Find where the given text appears and provide that cell's center as (X, Y) coordinate. 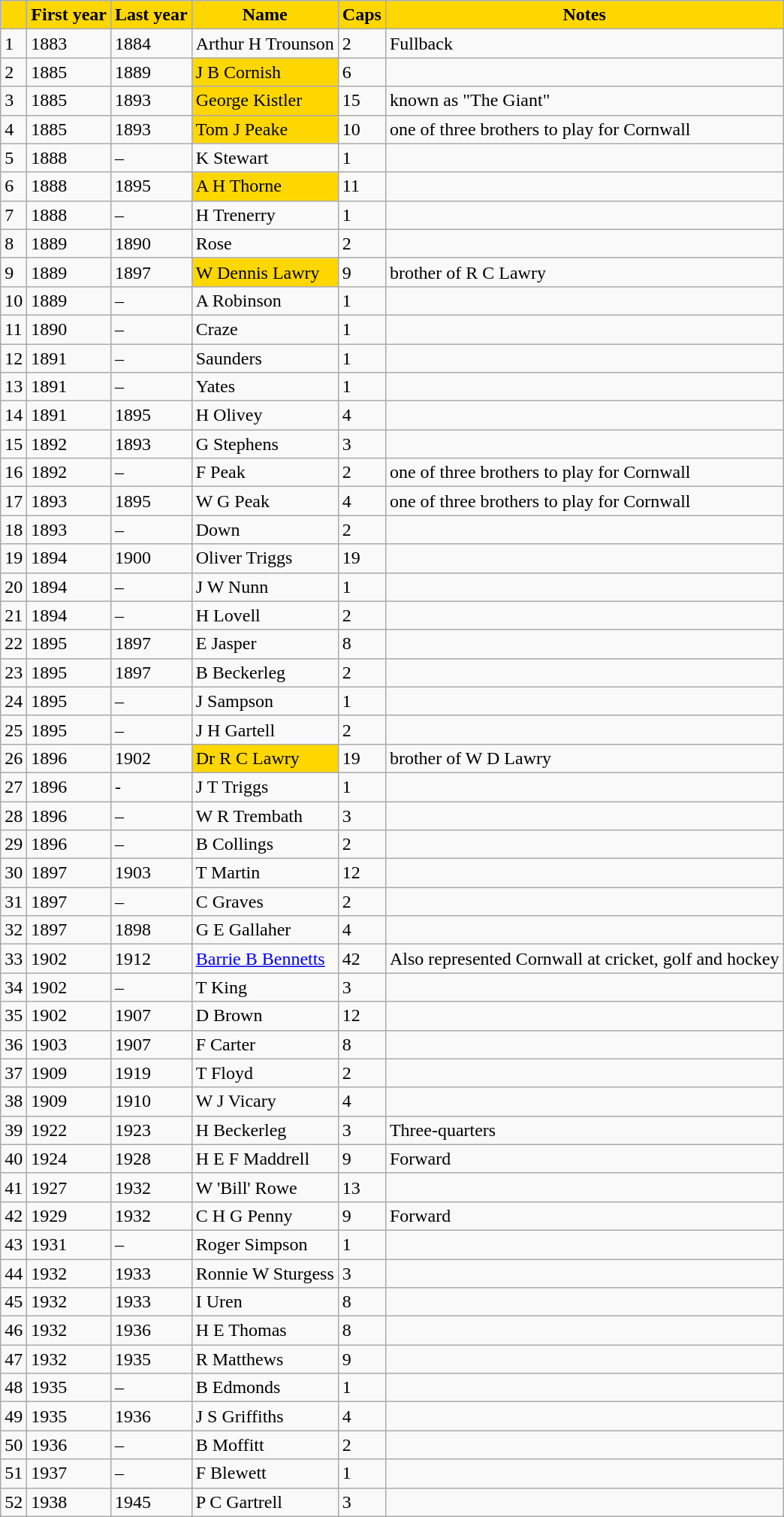
1884 (151, 44)
50 (14, 1445)
F Blewett (264, 1473)
J T Triggs (264, 787)
25 (14, 730)
48 (14, 1388)
27 (14, 787)
1937 (69, 1473)
F Peak (264, 473)
16 (14, 473)
- (151, 787)
Dr R C Lawry (264, 758)
52 (14, 1502)
1927 (69, 1187)
H Beckerleg (264, 1130)
Yates (264, 387)
Roger Simpson (264, 1244)
E Jasper (264, 644)
47 (14, 1359)
1900 (151, 558)
23 (14, 672)
Oliver Triggs (264, 558)
38 (14, 1101)
49 (14, 1416)
G E Gallaher (264, 930)
J Sampson (264, 701)
1922 (69, 1130)
28 (14, 815)
T King (264, 987)
1929 (69, 1216)
5 (14, 158)
G Stephens (264, 444)
brother of W D Lawry (584, 758)
W 'Bill' Rowe (264, 1187)
37 (14, 1073)
H E Thomas (264, 1331)
51 (14, 1473)
J S Griffiths (264, 1416)
D Brown (264, 1016)
39 (14, 1130)
46 (14, 1331)
A H Thorne (264, 186)
44 (14, 1274)
22 (14, 644)
Saunders (264, 358)
1924 (69, 1159)
George Kistler (264, 101)
18 (14, 530)
Craze (264, 329)
36 (14, 1044)
30 (14, 873)
29 (14, 845)
C Graves (264, 902)
Tom J Peake (264, 129)
Notes (584, 15)
Name (264, 15)
1883 (69, 44)
Three-quarters (584, 1130)
B Moffitt (264, 1445)
B Collings (264, 845)
T Floyd (264, 1073)
B Beckerleg (264, 672)
Down (264, 530)
Fullback (584, 44)
1919 (151, 1073)
Rose (264, 243)
26 (14, 758)
F Carter (264, 1044)
43 (14, 1244)
T Martin (264, 873)
1898 (151, 930)
Ronnie W Sturgess (264, 1274)
1912 (151, 959)
41 (14, 1187)
7 (14, 215)
Arthur H Trounson (264, 44)
1910 (151, 1101)
24 (14, 701)
W Dennis Lawry (264, 272)
Barrie B Bennetts (264, 959)
Last year (151, 15)
B Edmonds (264, 1388)
35 (14, 1016)
1945 (151, 1502)
14 (14, 416)
1938 (69, 1502)
1928 (151, 1159)
R Matthews (264, 1359)
32 (14, 930)
45 (14, 1302)
H E F Maddrell (264, 1159)
W R Trembath (264, 815)
W J Vicary (264, 1101)
Also represented Cornwall at cricket, golf and hockey (584, 959)
K Stewart (264, 158)
W G Peak (264, 501)
A Robinson (264, 301)
1931 (69, 1244)
40 (14, 1159)
34 (14, 987)
J B Cornish (264, 72)
H Olivey (264, 416)
C H G Penny (264, 1216)
H Lovell (264, 615)
J W Nunn (264, 587)
H Trenerry (264, 215)
brother of R C Lawry (584, 272)
First year (69, 15)
1923 (151, 1130)
21 (14, 615)
20 (14, 587)
Caps (362, 15)
33 (14, 959)
P C Gartrell (264, 1502)
J H Gartell (264, 730)
I Uren (264, 1302)
31 (14, 902)
17 (14, 501)
known as "The Giant" (584, 101)
